Output the [x, y] coordinate of the center of the cell containing the given text.  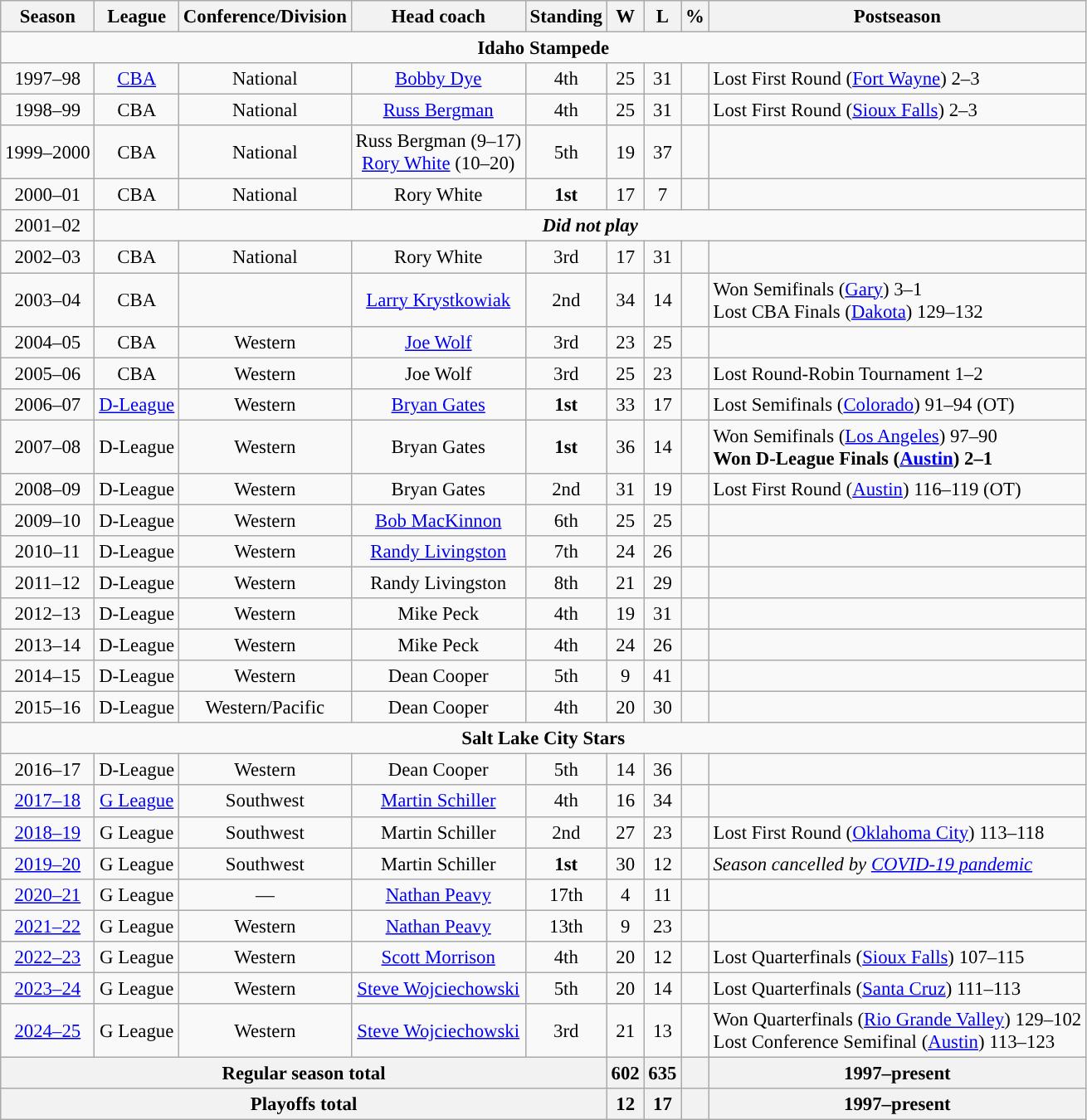
Lost First Round (Fort Wayne) 2–3 [897, 79]
Conference/Division [266, 17]
2002–03 [48, 257]
602 [626, 1073]
— [266, 894]
2013–14 [48, 645]
Lost First Round (Sioux Falls) 2–3 [897, 110]
2024–25 [48, 1030]
W [626, 17]
2004–05 [48, 342]
7 [662, 195]
1999–2000 [48, 153]
Idaho Stampede [543, 48]
Salt Lake City Stars [543, 738]
2020–21 [48, 894]
27 [626, 832]
Scott Morrison [438, 957]
Russ Bergman [438, 110]
2007–08 [48, 446]
2016–17 [48, 770]
2021–22 [48, 926]
2003–04 [48, 300]
Did not play [591, 226]
Lost Semifinals (Colorado) 91–94 (OT) [897, 404]
Standing [566, 17]
8th [566, 582]
635 [662, 1073]
2009–10 [48, 520]
2019–20 [48, 864]
League [137, 17]
11 [662, 894]
Lost First Round (Austin) 116–119 (OT) [897, 489]
% [695, 17]
Season cancelled by COVID-19 pandemic [897, 864]
Won Quarterfinals (Rio Grande Valley) 129–102Lost Conference Semifinal (Austin) 113–123 [897, 1030]
2010–11 [48, 552]
Lost Round-Robin Tournament 1–2 [897, 373]
Won Semifinals (Los Angeles) 97–90 Won D-League Finals (Austin) 2–1 [897, 446]
1998–99 [48, 110]
2006–07 [48, 404]
2023–24 [48, 988]
13th [566, 926]
2005–06 [48, 373]
2011–12 [48, 582]
1997–98 [48, 79]
2022–23 [48, 957]
17th [566, 894]
Lost First Round (Oklahoma City) 113–118 [897, 832]
Postseason [897, 17]
Bob MacKinnon [438, 520]
2001–02 [48, 226]
Head coach [438, 17]
2008–09 [48, 489]
Lost Quarterfinals (Santa Cruz) 111–113 [897, 988]
6th [566, 520]
13 [662, 1030]
41 [662, 676]
Lost Quarterfinals (Sioux Falls) 107–115 [897, 957]
29 [662, 582]
7th [566, 552]
37 [662, 153]
2015–16 [48, 708]
16 [626, 801]
2018–19 [48, 832]
Won Semifinals (Gary) 3–1 Lost CBA Finals (Dakota) 129–132 [897, 300]
Season [48, 17]
2017–18 [48, 801]
Regular season total [304, 1073]
Russ Bergman (9–17)Rory White (10–20) [438, 153]
L [662, 17]
Western/Pacific [266, 708]
2012–13 [48, 614]
33 [626, 404]
Bobby Dye [438, 79]
4 [626, 894]
2000–01 [48, 195]
Playoffs total [304, 1104]
2014–15 [48, 676]
Larry Krystkowiak [438, 300]
